Return [X, Y] of the center of cell containing provided text 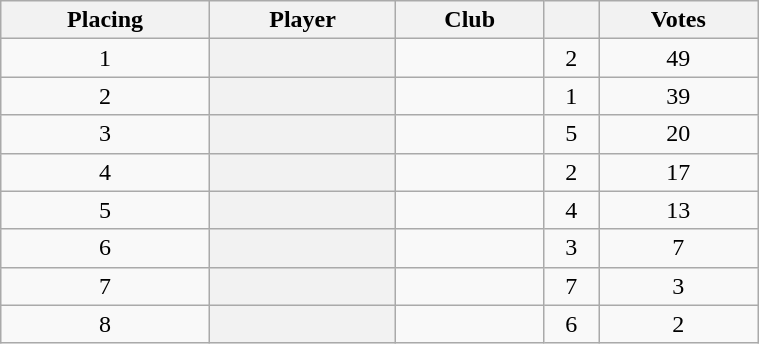
20 [678, 134]
8 [106, 324]
17 [678, 172]
Placing [106, 20]
Club [470, 20]
13 [678, 210]
Votes [678, 20]
Player [302, 20]
39 [678, 96]
49 [678, 58]
